Return (X, Y) of the center of cell containing provided text 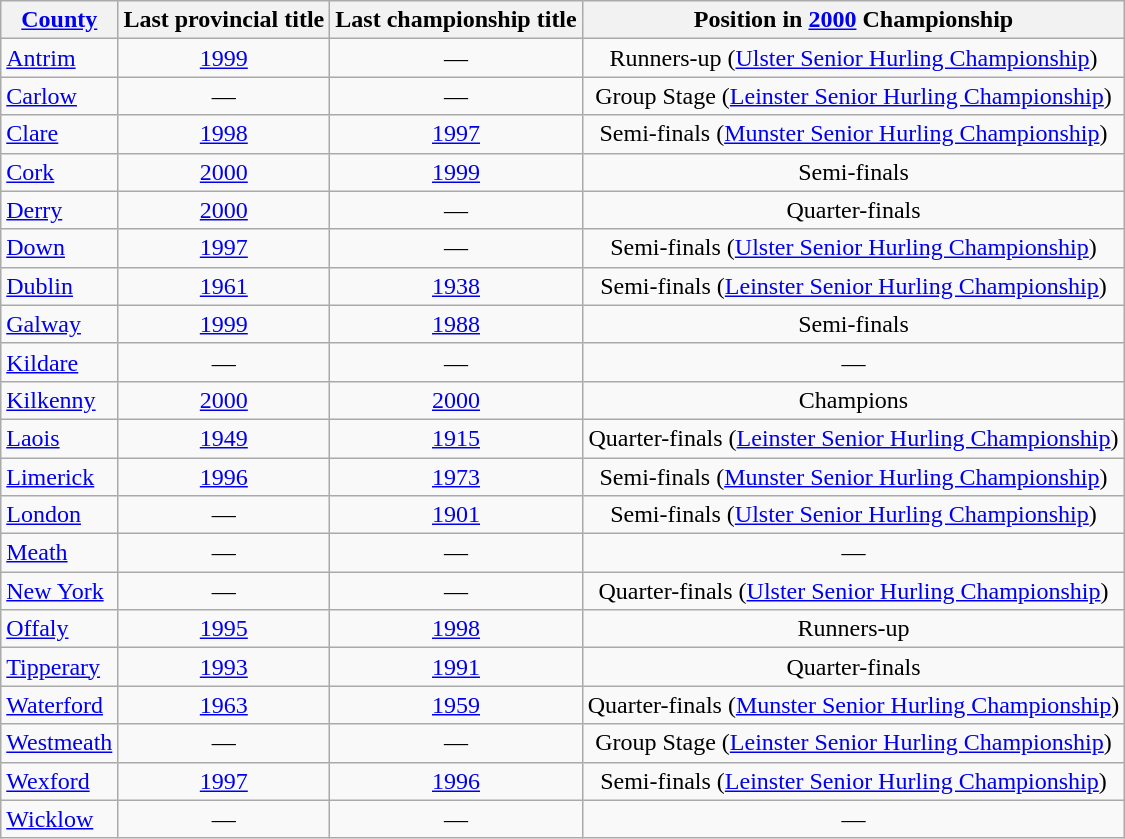
Cork (60, 172)
Last championship title (456, 20)
New York (60, 591)
County (60, 20)
Position in 2000 Championship (854, 20)
Antrim (60, 58)
Offaly (60, 629)
1961 (224, 286)
1991 (456, 667)
1915 (456, 438)
Champions (854, 400)
Waterford (60, 705)
London (60, 515)
Meath (60, 553)
Derry (60, 210)
Limerick (60, 477)
Galway (60, 324)
1988 (456, 324)
Kilkenny (60, 400)
Dublin (60, 286)
1995 (224, 629)
Last provincial title (224, 20)
1901 (456, 515)
1993 (224, 667)
Kildare (60, 362)
1949 (224, 438)
Westmeath (60, 743)
Down (60, 248)
Tipperary (60, 667)
Wexford (60, 781)
1963 (224, 705)
Quarter-finals (Leinster Senior Hurling Championship) (854, 438)
1973 (456, 477)
Clare (60, 134)
Runners-up (854, 629)
Quarter-finals (Munster Senior Hurling Championship) (854, 705)
Laois (60, 438)
Carlow (60, 96)
Quarter-finals (Ulster Senior Hurling Championship) (854, 591)
1959 (456, 705)
Runners-up (Ulster Senior Hurling Championship) (854, 58)
Wicklow (60, 819)
1938 (456, 286)
